Output the (x, y) coordinate of the center of the cell containing the given text.  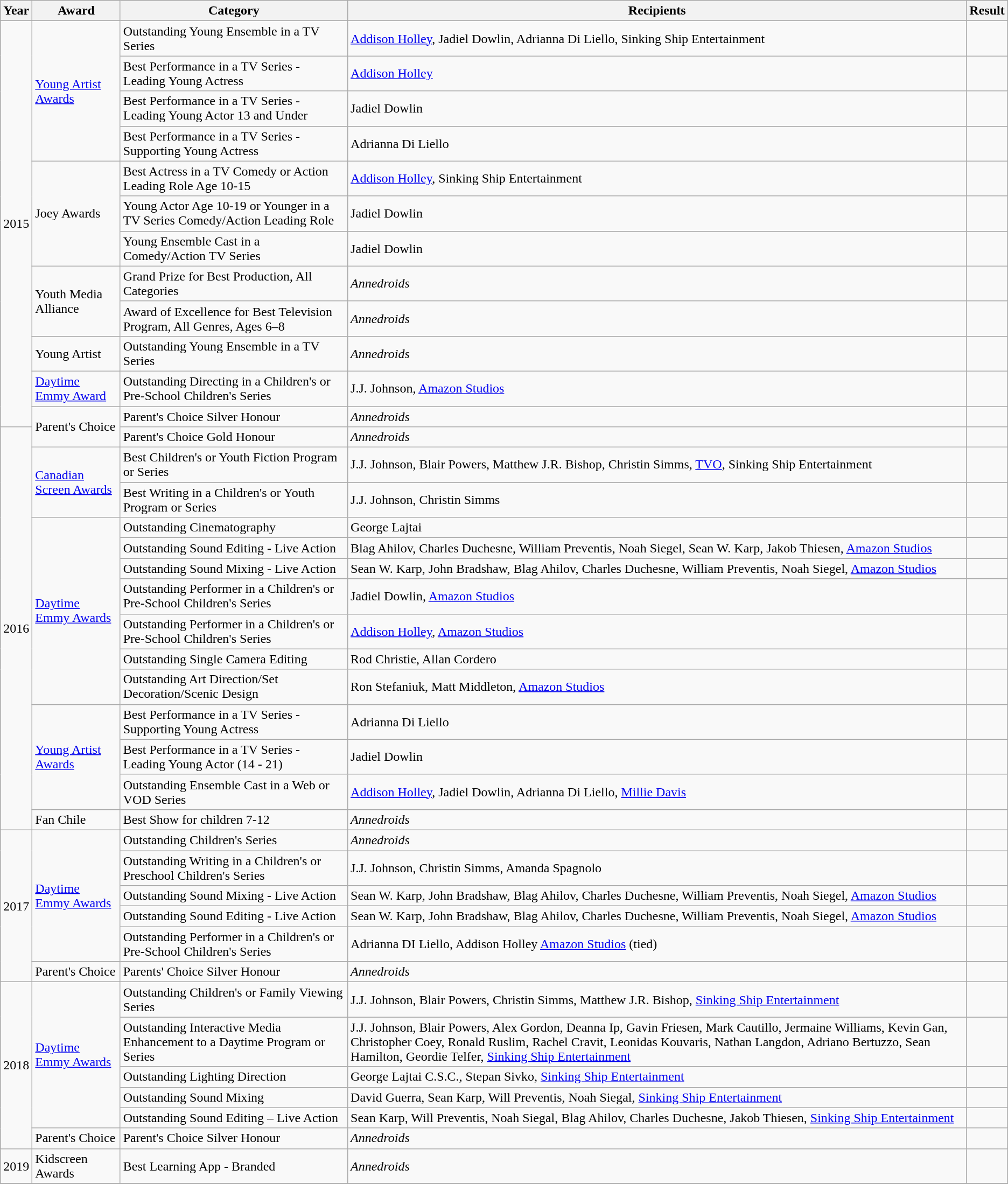
2016 (16, 629)
Young Ensemble Cast in a Comedy/Action TV Series (234, 249)
Addison Holley (657, 73)
J.J. Johnson, Blair Powers, Matthew J.R. Bishop, Christin Simms, TVO, Sinking Ship Entertainment (657, 465)
Best Performance in a TV Series - Leading Young Actress (234, 73)
Award (76, 11)
David Guerra, Sean Karp, Will Preventis, Noah Siegal, Sinking Ship Entertainment (657, 1097)
Best Show for children 7-12 (234, 819)
J.J. Johnson, Amazon Studios (657, 389)
Young Actor Age 10-19 or Younger in a TV Series Comedy/Action Leading Role (234, 213)
George Lajtai (657, 528)
Addison Holley, Sinking Ship Entertainment (657, 179)
Outstanding Children's or Family Viewing Series (234, 999)
Best Children's or Youth Fiction Program or Series (234, 465)
Outstanding Art Direction/Set Decoration/Scenic Design (234, 687)
Blag Ahilov, Charles Duchesne, William Preventis, Noah Siegel, Sean W. Karp, Jakob Thiesen, Amazon Studios (657, 548)
Outstanding Sound Mixing (234, 1097)
Best Learning App - Branded (234, 1166)
J.J. Johnson, Christin Simms (657, 500)
Daytime Emmy Award (76, 389)
Outstanding Interactive Media Enhancement to a Daytime Program or Series (234, 1042)
Best Performance in a TV Series - Leading Young Actor 13 and Under (234, 109)
Joey Awards (76, 213)
Rod Christie, Allan Cordero (657, 659)
Young Artist (76, 353)
Year (16, 11)
Kidscreen Awards (76, 1166)
Grand Prize for Best Production, All Categories (234, 283)
Award of Excellence for Best Television Program, All Genres, Ages 6–8 (234, 319)
Outstanding Writing in a Children's or Preschool Children's Series (234, 868)
2017 (16, 906)
Jadiel Dowlin, Amazon Studios (657, 597)
Best Performance in a TV Series - Leading Young Actor (14 - 21) (234, 757)
Best Writing in a Children's or Youth Program or Series (234, 500)
Outstanding Children's Series (234, 840)
George Lajtai C.S.C., Stepan Sivko, Sinking Ship Entertainment (657, 1077)
2019 (16, 1166)
Fan Chile (76, 819)
Parent's Choice Gold Honour (234, 437)
Category (234, 11)
Addison Holley, Jadiel Dowlin, Adrianna Di Liello, Sinking Ship Entertainment (657, 39)
Sean Karp, Will Preventis, Noah Siegal, Blag Ahilov, Charles Duchesne, Jakob Thiesen, Sinking Ship Entertainment (657, 1118)
Recipients (657, 11)
Parents' Choice Silver Honour (234, 972)
J.J. Johnson, Blair Powers, Christin Simms, Matthew J.R. Bishop, Sinking Ship Entertainment (657, 999)
2015 (16, 224)
J.J. Johnson, Christin Simms, Amanda Spagnolo (657, 868)
Addison Holley, Jadiel Dowlin, Adrianna Di Liello, Millie Davis (657, 791)
Outstanding Lighting Direction (234, 1077)
Outstanding Directing in a Children's or Pre-School Children's Series (234, 389)
Result (987, 11)
Outstanding Cinematography (234, 528)
Outstanding Ensemble Cast in a Web or VOD Series (234, 791)
Ron Stefaniuk, Matt Middleton, Amazon Studios (657, 687)
Addison Holley, Amazon Studios (657, 631)
Canadian Screen Awards (76, 482)
Youth Media Alliance (76, 301)
Adrianna DI Liello, Addison Holley Amazon Studios (tied) (657, 944)
Outstanding Single Camera Editing (234, 659)
Best Actress in a TV Comedy or Action Leading Role Age 10-15 (234, 179)
Outstanding Sound Editing – Live Action (234, 1118)
2018 (16, 1065)
